From the cell containing the given text, extract its center point as (X, Y) coordinate. 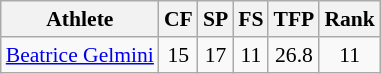
17 (216, 55)
FS (250, 19)
26.8 (294, 55)
Rank (350, 19)
TFP (294, 19)
SP (216, 19)
CF (178, 19)
15 (178, 55)
Athlete (80, 19)
Beatrice Gelmini (80, 55)
